Return (x, y) of the center of cell containing provided text 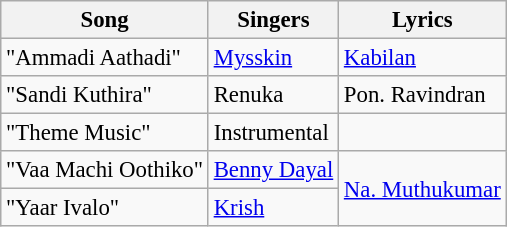
Na. Muthukumar (423, 188)
"Yaar Ivalo" (105, 208)
"Sandi Kuthira" (105, 95)
Song (105, 20)
"Vaa Machi Oothiko" (105, 170)
Pon. Ravindran (423, 95)
Kabilan (423, 58)
Renuka (273, 95)
"Theme Music" (105, 133)
Instrumental (273, 133)
Mysskin (273, 58)
"Ammadi Aathadi" (105, 58)
Lyrics (423, 20)
Benny Dayal (273, 170)
Singers (273, 20)
Krish (273, 208)
